Find where the given text appears and provide that cell's center as (x, y) coordinate. 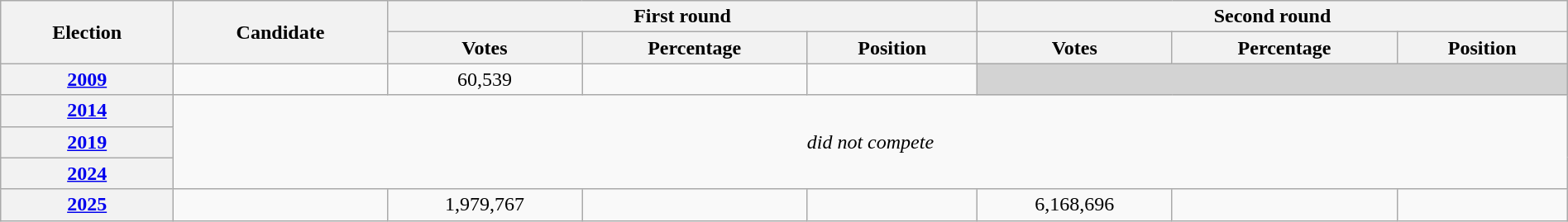
2014 (88, 111)
Election (88, 32)
did not compete (871, 142)
1,979,767 (485, 205)
2024 (88, 173)
Second round (1273, 17)
First round (681, 17)
2025 (88, 205)
60,539 (485, 79)
2009 (88, 79)
6,168,696 (1075, 205)
Candidate (281, 32)
2019 (88, 142)
